Return the (X, Y) coordinate for the center point of the cell that contains the specified text.  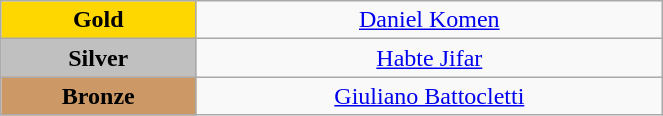
Habte Jifar (430, 58)
Gold (98, 20)
Bronze (98, 96)
Silver (98, 58)
Giuliano Battocletti (430, 96)
Daniel Komen (430, 20)
